Identify which cell holds the provided text, then report its [X, Y] central coordinate. 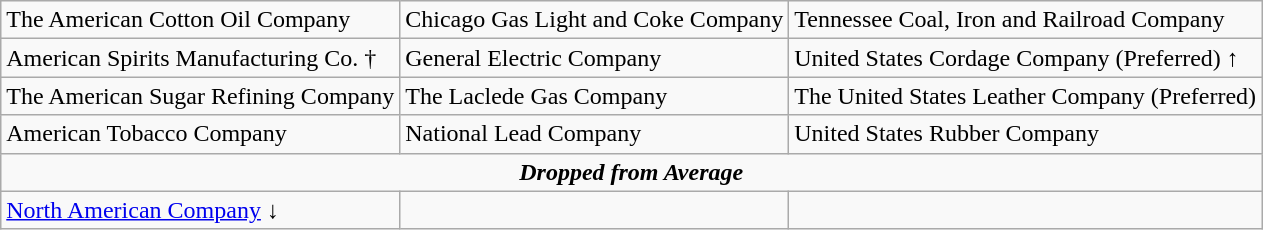
American Spirits Manufacturing Co. † [200, 58]
Chicago Gas Light and Coke Company [594, 20]
Tennessee Coal, Iron and Railroad Company [1026, 20]
Dropped from Average [632, 172]
American Tobacco Company [200, 134]
The United States Leather Company (Preferred) [1026, 96]
The Laclede Gas Company [594, 96]
North American Company ↓ [200, 210]
General Electric Company [594, 58]
The American Cotton Oil Company [200, 20]
The American Sugar Refining Company [200, 96]
United States Rubber Company [1026, 134]
United States Cordage Company (Preferred) ↑ [1026, 58]
National Lead Company [594, 134]
